Capture the cell that displays the provided text and extract its (X, Y) central coordinate. 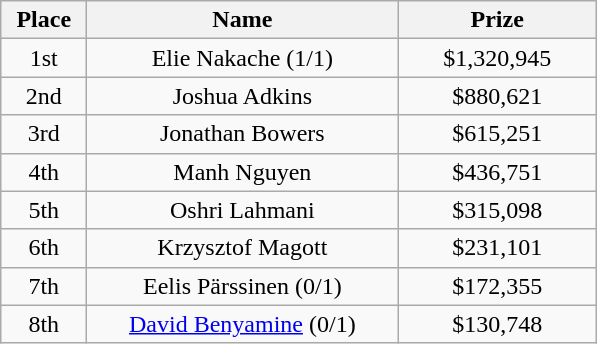
Eelis Pärssinen (0/1) (242, 286)
$315,098 (498, 210)
Place (44, 20)
Oshri Lahmani (242, 210)
Manh Nguyen (242, 172)
8th (44, 324)
Prize (498, 20)
Joshua Adkins (242, 96)
David Benyamine (0/1) (242, 324)
3rd (44, 134)
$172,355 (498, 286)
$1,320,945 (498, 58)
5th (44, 210)
$436,751 (498, 172)
Jonathan Bowers (242, 134)
$231,101 (498, 248)
6th (44, 248)
$130,748 (498, 324)
7th (44, 286)
4th (44, 172)
Krzysztof Magott (242, 248)
Name (242, 20)
$880,621 (498, 96)
1st (44, 58)
2nd (44, 96)
$615,251 (498, 134)
Elie Nakache (1/1) (242, 58)
